Scan for the cell matching the given text and deliver its (X, Y) coordinate at center. 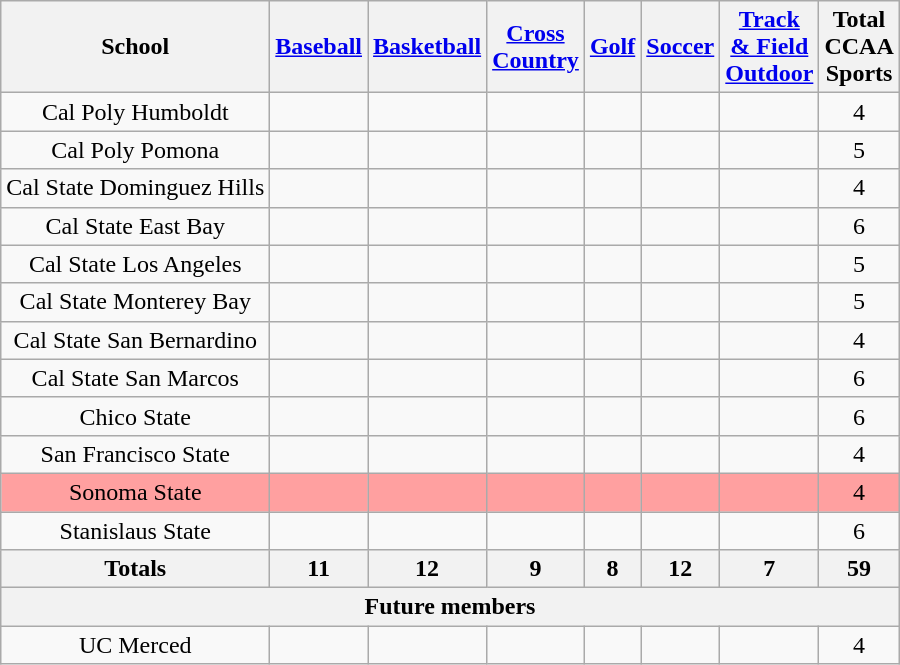
School (136, 47)
Sonoma State (136, 492)
UC Merced (136, 645)
CrossCountry (536, 47)
Cal State San Bernardino (136, 340)
8 (612, 569)
Totals (136, 569)
Cal State Dominguez Hills (136, 188)
Track& FieldOutdoor (770, 47)
7 (770, 569)
San Francisco State (136, 454)
Cal State East Bay (136, 226)
Cal State Los Angeles (136, 264)
59 (859, 569)
Soccer (680, 47)
Golf (612, 47)
Cal Poly Pomona (136, 150)
Stanislaus State (136, 531)
Baseball (319, 47)
Cal State Monterey Bay (136, 302)
TotalCCAASports (859, 47)
9 (536, 569)
Cal Poly Humboldt (136, 112)
11 (319, 569)
Chico State (136, 416)
Basketball (428, 47)
Cal State San Marcos (136, 378)
Future members (450, 607)
